Search for the cell housing the specified text and yield its (x, y) center coordinate. 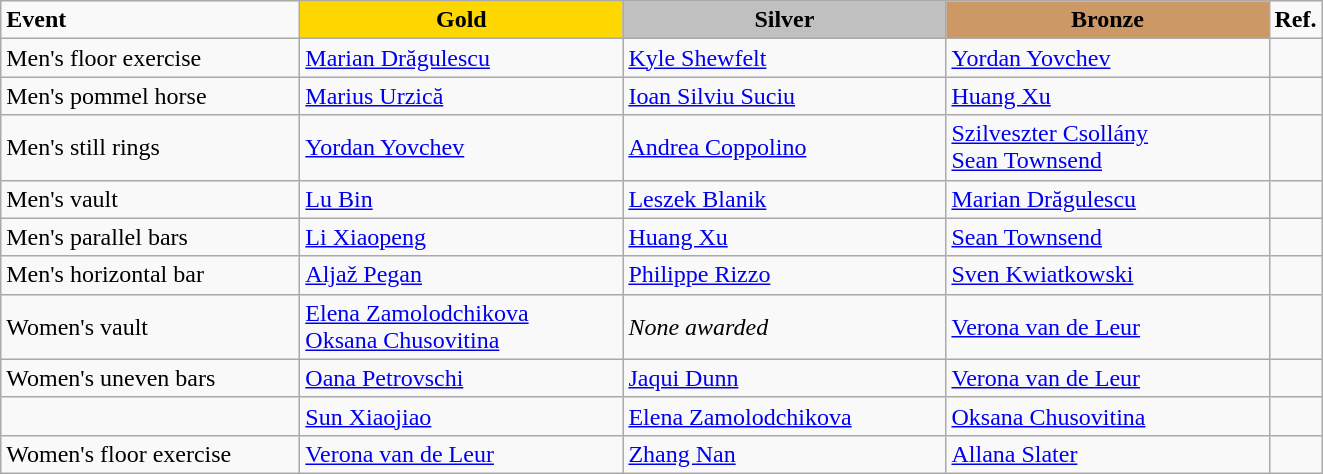
Allana Slater (1108, 454)
Elena Zamolodchikova Oksana Chusovitina (462, 326)
Men's parallel bars (150, 237)
None awarded (784, 326)
Women's floor exercise (150, 454)
Men's still rings (150, 148)
Aljaž Pegan (462, 275)
Oana Petrovschi (462, 378)
Kyle Shewfelt (784, 58)
Lu Bin (462, 199)
Elena Zamolodchikova (784, 416)
Men's floor exercise (150, 58)
Philippe Rizzo (784, 275)
Jaqui Dunn (784, 378)
Gold (462, 20)
Silver (784, 20)
Andrea Coppolino (784, 148)
Szilveszter Csollány Sean Townsend (1108, 148)
Ref. (1296, 20)
Men's vault (150, 199)
Men's pommel horse (150, 96)
Oksana Chusovitina (1108, 416)
Event (150, 20)
Sun Xiaojiao (462, 416)
Women's vault (150, 326)
Bronze (1108, 20)
Sven Kwiatkowski (1108, 275)
Women's uneven bars (150, 378)
Marius Urzică (462, 96)
Leszek Blanik (784, 199)
Ioan Silviu Suciu (784, 96)
Men's horizontal bar (150, 275)
Li Xiaopeng (462, 237)
Zhang Nan (784, 454)
Sean Townsend (1108, 237)
